Search for the cell housing the specified text and yield its (x, y) center coordinate. 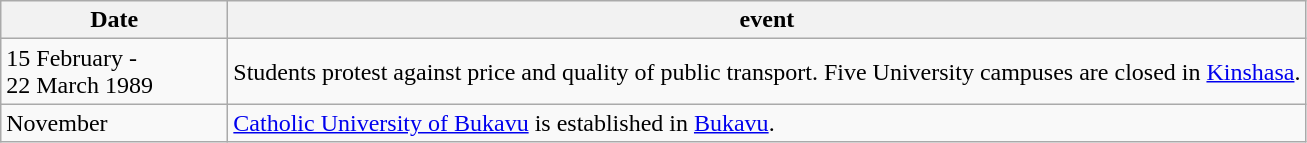
Students protest against price and quality of public transport. Five University campuses are closed in Kinshasa. (767, 72)
event (767, 20)
Date (114, 20)
Catholic University of Bukavu is established in Bukavu. (767, 123)
November (114, 123)
15 February - 22 March 1989 (114, 72)
